Output the [X, Y] coordinate of the center of the cell containing the given text.  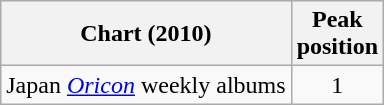
1 [337, 85]
Peakposition [337, 34]
Chart (2010) [146, 34]
Japan Oricon weekly albums [146, 85]
